Return [x, y] of the center of cell containing provided text 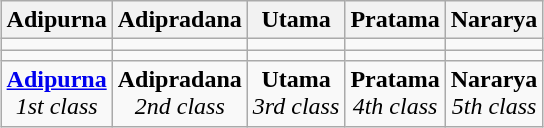
Pratama4th class [395, 94]
Utama [296, 20]
Adipradana [180, 20]
Adipurna1st class [56, 94]
Adipurna [56, 20]
Pratama [395, 20]
Adipradana2nd class [180, 94]
Utama3rd class [296, 94]
Nararya5th class [494, 94]
Nararya [494, 20]
